Provide the [X, Y] coordinate of the cell's center where the given text is located.  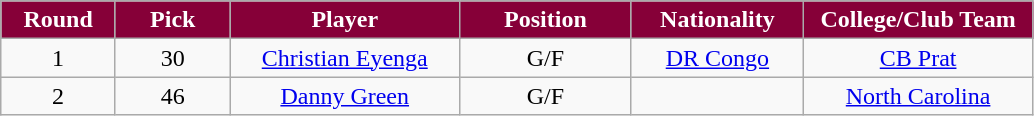
DR Congo [717, 58]
46 [172, 96]
Player [344, 20]
Danny Green [344, 96]
CB Prat [918, 58]
Position [545, 20]
2 [58, 96]
Pick [172, 20]
Christian Eyenga [344, 58]
North Carolina [918, 96]
Nationality [717, 20]
30 [172, 58]
Round [58, 20]
1 [58, 58]
College/Club Team [918, 20]
